Output the (X, Y) coordinate of the center of the cell containing the given text.  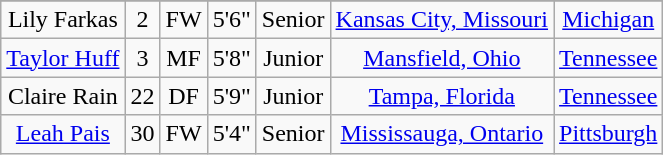
22 (142, 96)
Claire Rain (63, 96)
5'6" (232, 20)
DF (184, 96)
Kansas City, Missouri (442, 20)
Michigan (608, 20)
Pittsburgh (608, 134)
Lily Farkas (63, 20)
MF (184, 58)
5'8" (232, 58)
Leah Pais (63, 134)
5'9" (232, 96)
5'4" (232, 134)
30 (142, 134)
Tampa, Florida (442, 96)
Mansfield, Ohio (442, 58)
2 (142, 20)
Taylor Huff (63, 58)
3 (142, 58)
Mississauga, Ontario (442, 134)
